Output the (x, y) coordinate of the center of the cell containing the given text.  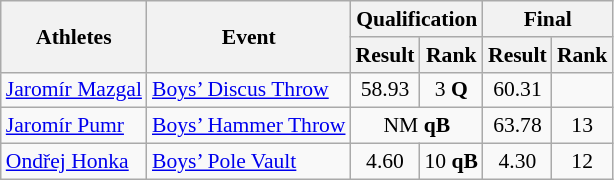
10 qB (451, 162)
Jaromír Mazgal (74, 90)
60.31 (518, 90)
Boys’ Pole Vault (249, 162)
Qualification (417, 19)
58.93 (386, 90)
63.78 (518, 126)
Boys’ Hammer Throw (249, 126)
Jaromír Pumr (74, 126)
4.60 (386, 162)
12 (582, 162)
Boys’ Discus Throw (249, 90)
Event (249, 36)
Final (548, 19)
3 Q (451, 90)
Ondřej Honka (74, 162)
NM qB (417, 126)
13 (582, 126)
4.30 (518, 162)
Athletes (74, 36)
